Provide the [X, Y] coordinate of the cell's center where the given text is located.  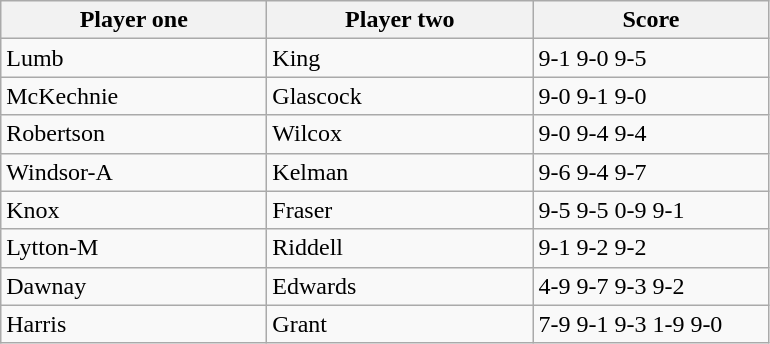
9-1 9-2 9-2 [651, 248]
9-5 9-5 0-9 9-1 [651, 210]
9-1 9-0 9-5 [651, 58]
Dawnay [134, 286]
Knox [134, 210]
Glascock [400, 96]
9-6 9-4 9-7 [651, 172]
Grant [400, 324]
King [400, 58]
Riddell [400, 248]
Windsor-A [134, 172]
McKechnie [134, 96]
Kelman [400, 172]
9-0 9-1 9-0 [651, 96]
4-9 9-7 9-3 9-2 [651, 286]
Player two [400, 20]
Fraser [400, 210]
Player one [134, 20]
Edwards [400, 286]
7-9 9-1 9-3 1-9 9-0 [651, 324]
Wilcox [400, 134]
Robertson [134, 134]
9-0 9-4 9-4 [651, 134]
Score [651, 20]
Lytton-M [134, 248]
Harris [134, 324]
Lumb [134, 58]
